Determine the [x, y] coordinate at the center of the cell enclosing the given text.  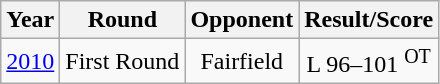
Round [122, 20]
Result/Score [369, 20]
First Round [122, 62]
L 96–101 OT [369, 62]
Opponent [242, 20]
2010 [30, 62]
Year [30, 20]
Fairfield [242, 62]
